Return [X, Y] of the center of cell containing provided text 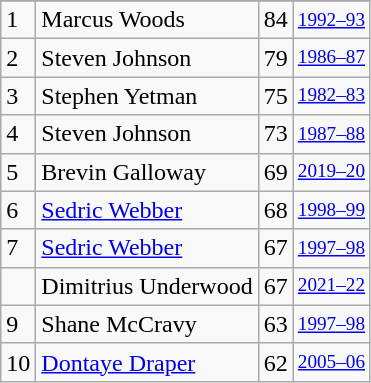
1982–83 [331, 96]
1 [18, 20]
1992–93 [331, 20]
Dontaye Draper [147, 362]
69 [276, 172]
2021–22 [331, 286]
2 [18, 58]
Stephen Yetman [147, 96]
73 [276, 134]
84 [276, 20]
5 [18, 172]
63 [276, 324]
Brevin Galloway [147, 172]
2019–20 [331, 172]
10 [18, 362]
Marcus Woods [147, 20]
Dimitrius Underwood [147, 286]
62 [276, 362]
6 [18, 210]
1986–87 [331, 58]
75 [276, 96]
79 [276, 58]
1998–99 [331, 210]
7 [18, 248]
3 [18, 96]
4 [18, 134]
1987–88 [331, 134]
Shane McCravy [147, 324]
9 [18, 324]
68 [276, 210]
2005–06 [331, 362]
